Output the [x, y] coordinate of the center of the cell containing the given text.  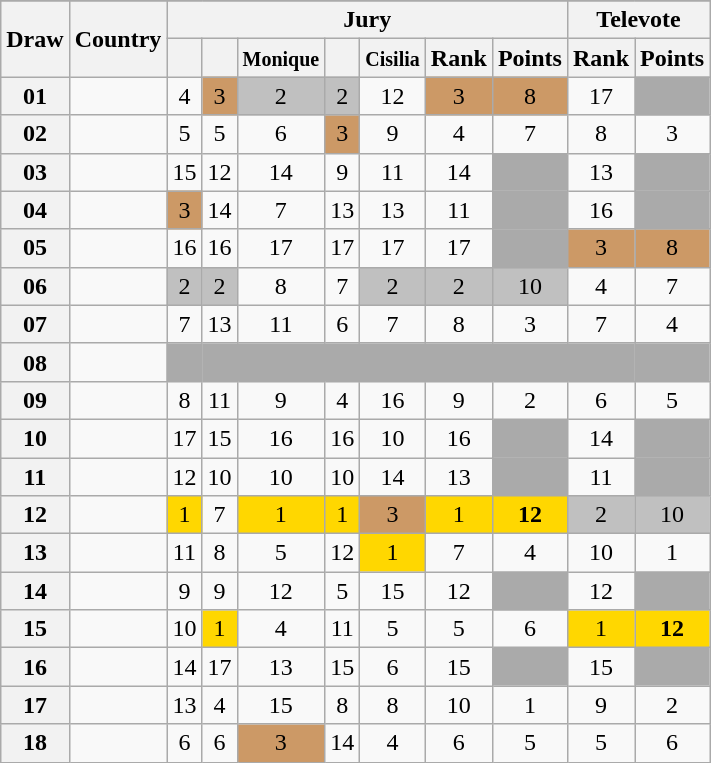
09 [35, 400]
08 [35, 362]
03 [35, 172]
Jury [368, 20]
18 [35, 743]
01 [35, 96]
Draw [35, 39]
Monique [281, 58]
Televote [638, 20]
02 [35, 134]
05 [35, 248]
04 [35, 210]
06 [35, 286]
Country [118, 39]
07 [35, 324]
Cisilia [393, 58]
